Search for the cell housing the specified text and yield its [X, Y] center coordinate. 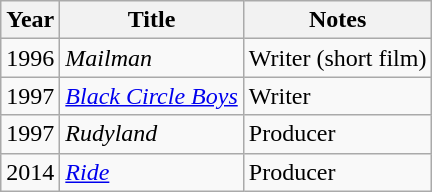
Title [152, 20]
Rudyland [152, 134]
Mailman [152, 58]
Black Circle Boys [152, 96]
Year [30, 20]
Writer [338, 96]
1996 [30, 58]
Notes [338, 20]
2014 [30, 172]
Ride [152, 172]
Writer (short film) [338, 58]
